Find where the given text appears and provide that cell's center as (X, Y) coordinate. 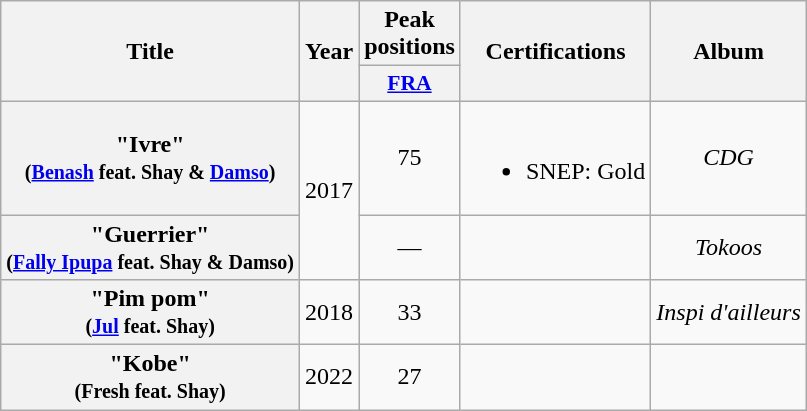
27 (410, 378)
FRA (410, 84)
Peak positions (410, 34)
— (410, 246)
Inspi d'ailleurs (729, 312)
2017 (330, 190)
Album (729, 52)
"Pim pom"(Jul feat. Shay) (150, 312)
75 (410, 158)
Title (150, 52)
CDG (729, 158)
SNEP: Gold (555, 158)
Certifications (555, 52)
33 (410, 312)
"Kobe"(Fresh feat. Shay) (150, 378)
2018 (330, 312)
Tokoos (729, 246)
"Ivre"(Benash feat. Shay & Damso) (150, 158)
2022 (330, 378)
"Guerrier"(Fally Ipupa feat. Shay & Damso) (150, 246)
Year (330, 52)
